For the text-containing cell, return its midpoint in [X, Y] coordinate format. 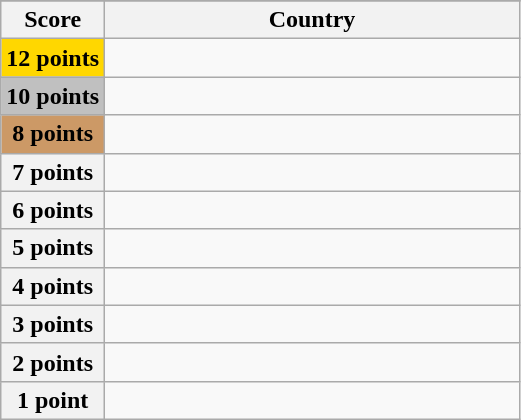
5 points [53, 248]
7 points [53, 172]
8 points [53, 134]
2 points [53, 362]
4 points [53, 286]
12 points [53, 58]
1 point [53, 400]
10 points [53, 96]
6 points [53, 210]
3 points [53, 324]
Score [53, 20]
Country [312, 20]
